Output the [X, Y] coordinate of the center of the cell containing the given text.  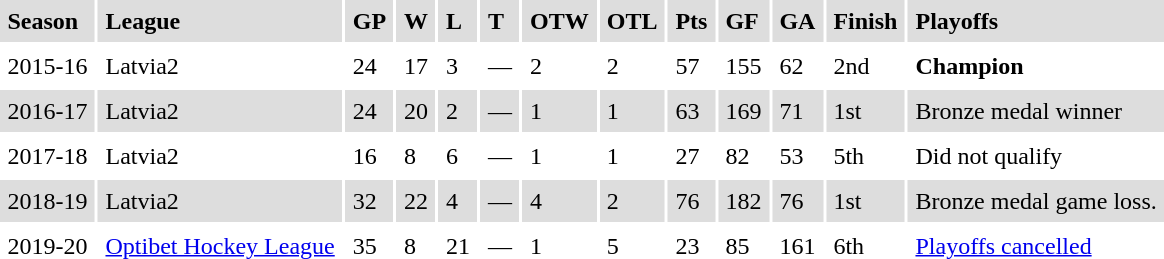
Champion [1036, 66]
Season [48, 21]
2017-18 [48, 156]
Bronze medal game loss. [1036, 201]
169 [744, 111]
2nd [866, 66]
57 [692, 66]
62 [798, 66]
League [220, 21]
Pts [692, 21]
3 [458, 66]
5th [866, 156]
6 [458, 156]
63 [692, 111]
82 [744, 156]
22 [416, 201]
GF [744, 21]
GA [798, 21]
8 [416, 156]
Bronze medal winner [1036, 111]
182 [744, 201]
Playoffs [1036, 21]
OTL [632, 21]
155 [744, 66]
OTW [560, 21]
L [458, 21]
2018-19 [48, 201]
W [416, 21]
53 [798, 156]
27 [692, 156]
32 [369, 201]
Did not qualify [1036, 156]
2015-16 [48, 66]
T [500, 21]
2016-17 [48, 111]
GP [369, 21]
71 [798, 111]
17 [416, 66]
20 [416, 111]
Finish [866, 21]
16 [369, 156]
